For the text-containing cell, return its midpoint in (X, Y) coordinate format. 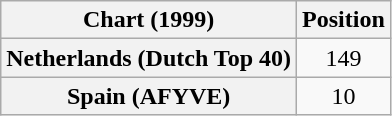
Netherlands (Dutch Top 40) (149, 58)
149 (344, 58)
Chart (1999) (149, 20)
Spain (AFYVE) (149, 96)
Position (344, 20)
10 (344, 96)
